Return the (X, Y) coordinate for the center point of the cell that contains the specified text.  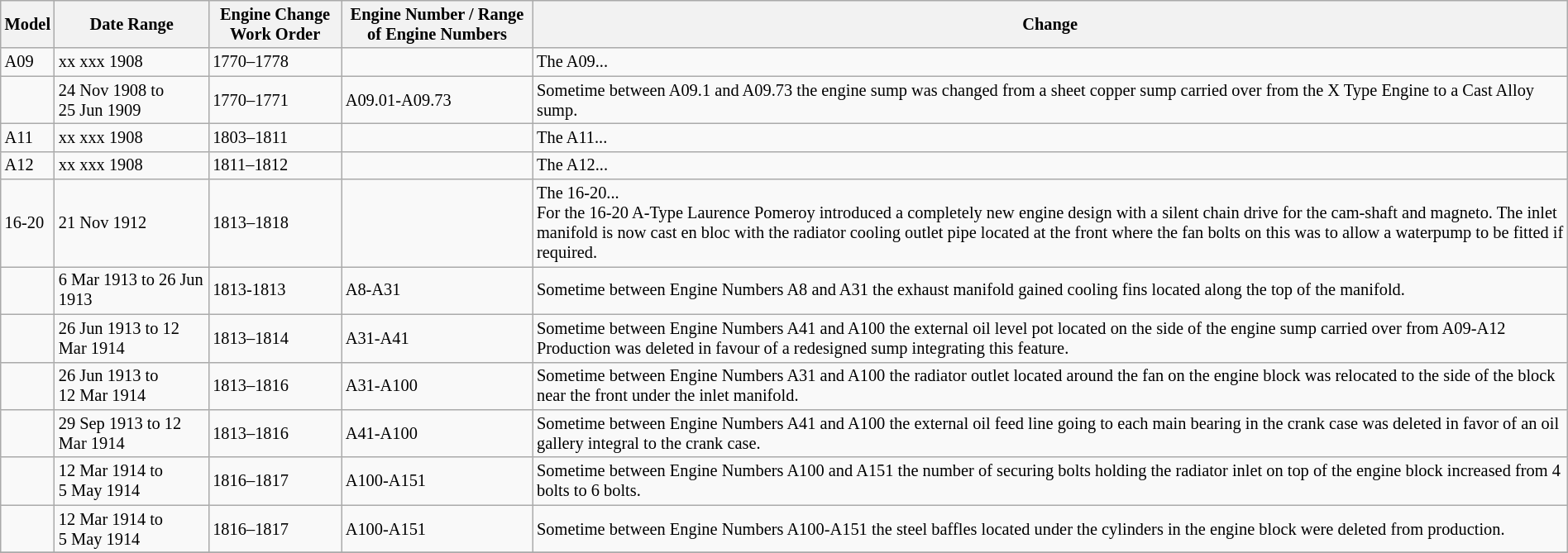
1770–1778 (275, 62)
24 Nov 1908 to25 Jun 1909 (131, 100)
1811–1812 (275, 165)
1813-1813 (275, 290)
The A11... (1050, 137)
Sometime between Engine Numbers A8 and A31 the exhaust manifold gained cooling fins located along the top of the manifold. (1050, 290)
1813–1814 (275, 338)
The A09... (1050, 62)
16-20 (28, 223)
A8-A31 (437, 290)
A12 (28, 165)
21 Nov 1912 (131, 223)
A41-A100 (437, 433)
1770–1771 (275, 100)
Sometime between Engine Numbers A100-A151 the steel baffles located under the cylinders in the engine block were deleted from production. (1050, 529)
A31-A41 (437, 338)
26 Jun 1913 to12 Mar 1914 (131, 386)
29 Sep 1913 to 12 Mar 1914 (131, 433)
Model (28, 24)
Sometime between A09.1 and A09.73 the engine sump was changed from a sheet copper sump carried over from the X Type Engine to a Cast Alloy sump. (1050, 100)
6 Mar 1913 to 26 Jun 1913 (131, 290)
A09 (28, 62)
1813–1818 (275, 223)
A11 (28, 137)
26 Jun 1913 to 12 Mar 1914 (131, 338)
A31-A100 (437, 386)
A09.01-A09.73 (437, 100)
Engine Change Work Order (275, 24)
Date Range (131, 24)
1803–1811 (275, 137)
Change (1050, 24)
Engine Number / Range of Engine Numbers (437, 24)
The A12... (1050, 165)
